Locate the cell with the specified text and output its (x, y) center coordinate. 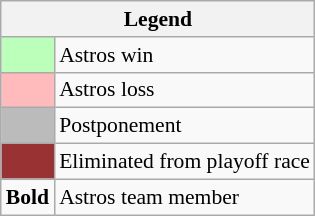
Postponement (184, 126)
Astros team member (184, 197)
Astros loss (184, 90)
Bold (28, 197)
Legend (158, 19)
Astros win (184, 55)
Eliminated from playoff race (184, 162)
